Provide the (x, y) coordinate of the cell's center where the given text is located.  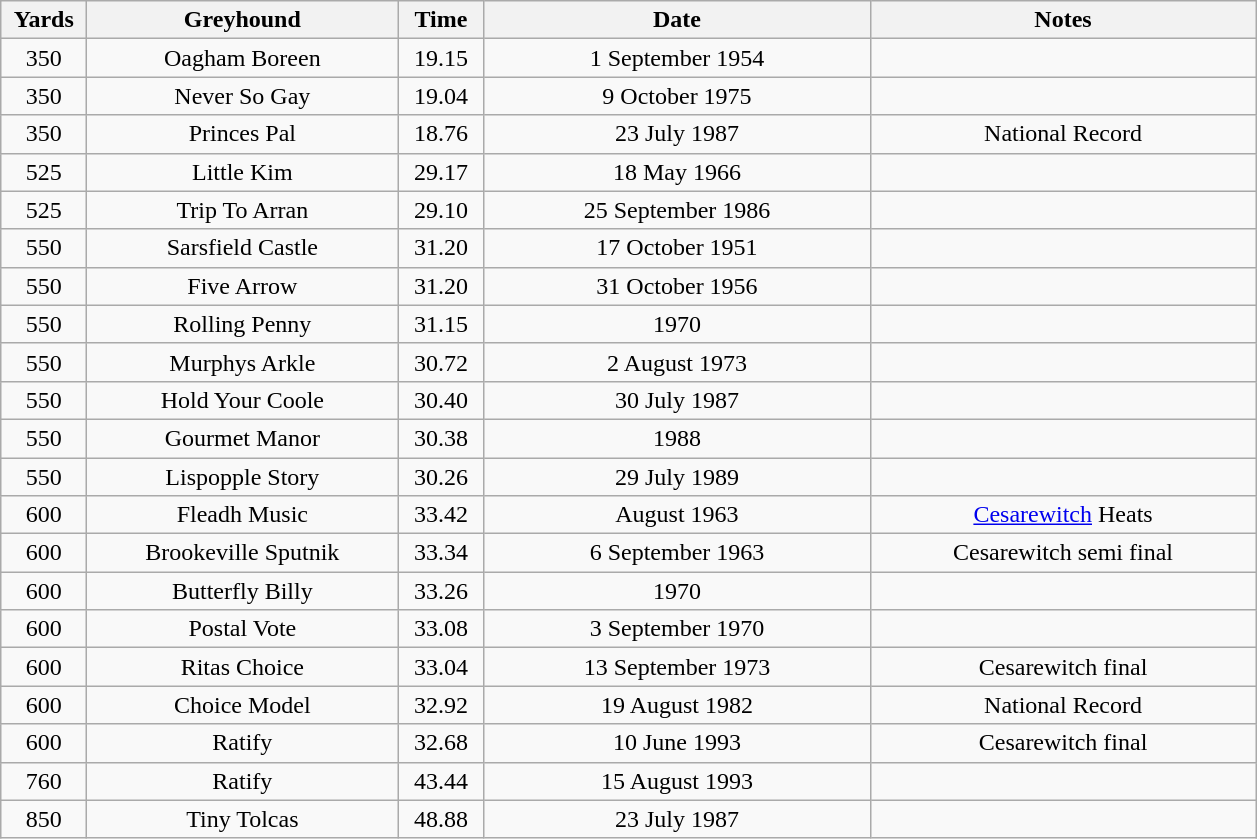
25 September 1986 (677, 210)
15 August 1993 (677, 781)
Trip To Arran (242, 210)
6 September 1963 (677, 553)
Brookeville Sputnik (242, 553)
Little Kim (242, 172)
August 1963 (677, 515)
18.76 (441, 134)
30.40 (441, 400)
3 September 1970 (677, 629)
1988 (677, 438)
19.04 (441, 96)
10 June 1993 (677, 743)
19 August 1982 (677, 705)
Gourmet Manor (242, 438)
18 May 1966 (677, 172)
Sarsfield Castle (242, 248)
Postal Vote (242, 629)
33.42 (441, 515)
31 October 1956 (677, 286)
Never So Gay (242, 96)
48.88 (441, 819)
Lispopple Story (242, 477)
17 October 1951 (677, 248)
Princes Pal (242, 134)
2 August 1973 (677, 362)
Murphys Arkle (242, 362)
30.38 (441, 438)
Ritas Choice (242, 667)
Hold Your Coole (242, 400)
Notes (1063, 20)
29 July 1989 (677, 477)
Rolling Penny (242, 324)
43.44 (441, 781)
1 September 1954 (677, 58)
Choice Model (242, 705)
32.92 (441, 705)
760 (44, 781)
19.15 (441, 58)
Butterfly Billy (242, 591)
30 July 1987 (677, 400)
Greyhound (242, 20)
30.26 (441, 477)
33.34 (441, 553)
Date (677, 20)
Fleadh Music (242, 515)
32.68 (441, 743)
Five Arrow (242, 286)
33.26 (441, 591)
9 October 1975 (677, 96)
30.72 (441, 362)
Tiny Tolcas (242, 819)
29.17 (441, 172)
Oagham Boreen (242, 58)
13 September 1973 (677, 667)
850 (44, 819)
33.04 (441, 667)
Time (441, 20)
29.10 (441, 210)
33.08 (441, 629)
31.15 (441, 324)
Yards (44, 20)
Cesarewitch Heats (1063, 515)
Cesarewitch semi final (1063, 553)
